From the cell containing the given text, extract its center point as [x, y] coordinate. 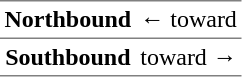
Northbound [68, 20]
← toward [189, 20]
Southbound [68, 57]
toward → [189, 57]
